Search for the cell housing the specified text and yield its [x, y] center coordinate. 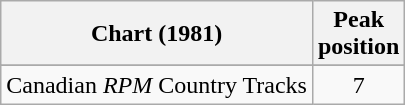
Canadian RPM Country Tracks [157, 85]
7 [358, 85]
Peakposition [358, 34]
Chart (1981) [157, 34]
